From the cell containing the given text, extract its center point as [x, y] coordinate. 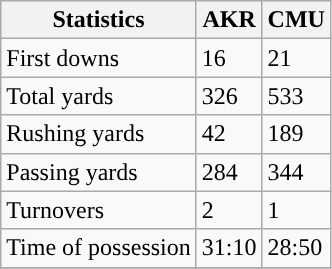
344 [296, 172]
533 [296, 96]
16 [229, 58]
CMU [296, 20]
326 [229, 96]
Statistics [99, 20]
Time of possession [99, 248]
284 [229, 172]
Rushing yards [99, 134]
Passing yards [99, 172]
42 [229, 134]
21 [296, 58]
2 [229, 210]
1 [296, 210]
28:50 [296, 248]
189 [296, 134]
Turnovers [99, 210]
AKR [229, 20]
Total yards [99, 96]
31:10 [229, 248]
First downs [99, 58]
